Provide the (x, y) coordinate of the cell's center where the given text is located.  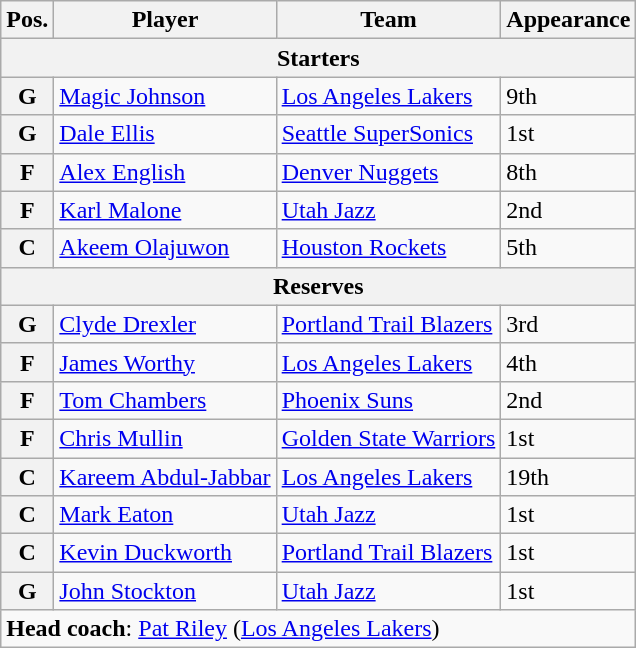
Head coach: Pat Riley (Los Angeles Lakers) (318, 629)
9th (568, 96)
4th (568, 362)
Denver Nuggets (388, 172)
John Stockton (165, 591)
19th (568, 477)
5th (568, 248)
8th (568, 172)
Kareem Abdul-Jabbar (165, 477)
Phoenix Suns (388, 400)
Tom Chambers (165, 400)
Seattle SuperSonics (388, 134)
3rd (568, 324)
Akeem Olajuwon (165, 248)
Karl Malone (165, 210)
Starters (318, 58)
Golden State Warriors (388, 438)
Dale Ellis (165, 134)
Mark Eaton (165, 515)
James Worthy (165, 362)
Clyde Drexler (165, 324)
Alex English (165, 172)
Kevin Duckworth (165, 553)
Houston Rockets (388, 248)
Reserves (318, 286)
Appearance (568, 20)
Team (388, 20)
Magic Johnson (165, 96)
Pos. (28, 20)
Player (165, 20)
Chris Mullin (165, 438)
